Identify which cell holds the provided text, then report its (X, Y) central coordinate. 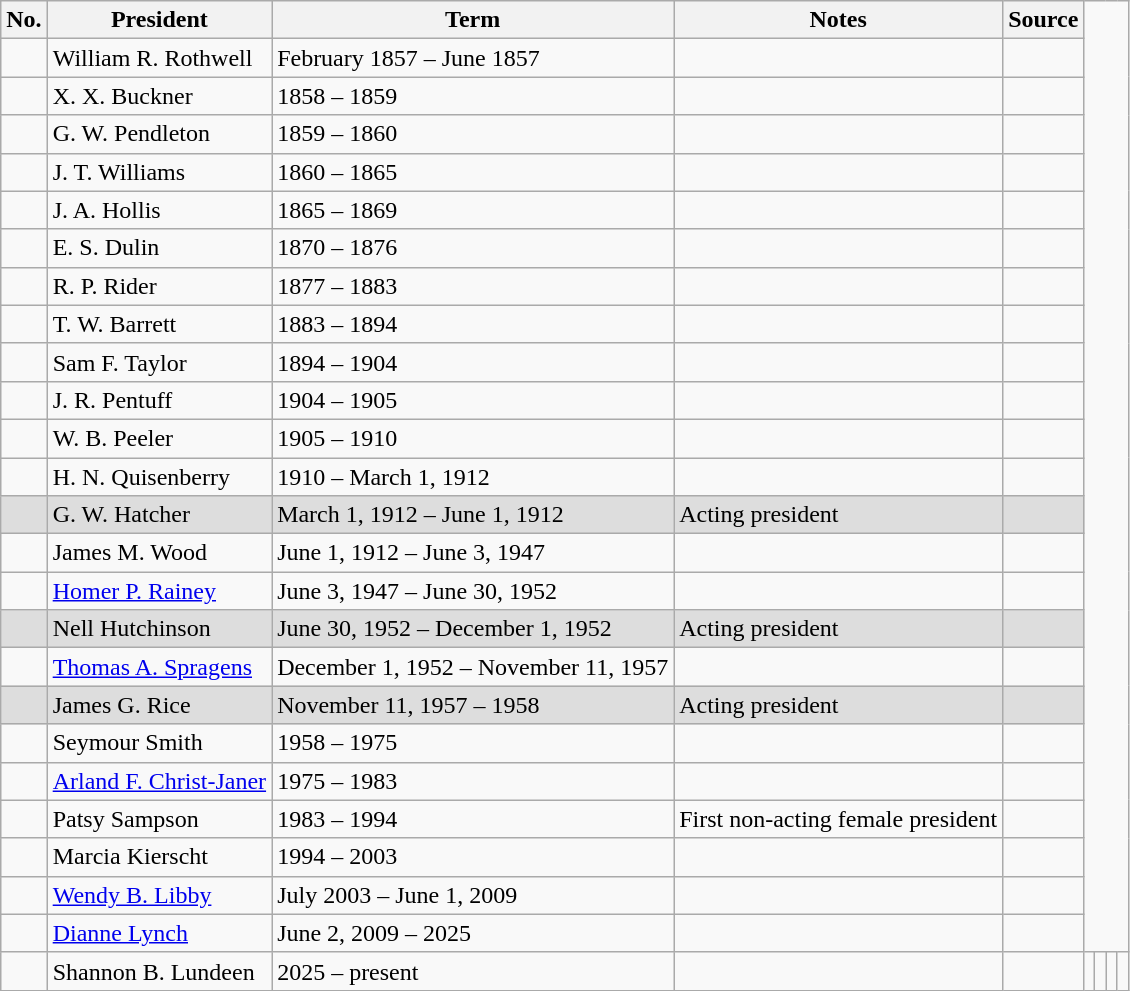
Thomas A. Spragens (159, 667)
President (159, 20)
1870 – 1876 (473, 248)
Term (473, 20)
1983 – 1994 (473, 819)
June 1, 1912 – June 3, 1947 (473, 553)
Sam F. Taylor (159, 362)
G. W. Pendleton (159, 134)
1910 – March 1, 1912 (473, 477)
1958 – 1975 (473, 743)
James G. Rice (159, 705)
July 2003 – June 1, 2009 (473, 895)
December 1, 1952 – November 11, 1957 (473, 667)
1883 – 1894 (473, 324)
J. A. Hollis (159, 210)
Wendy B. Libby (159, 895)
No. (24, 20)
J. R. Pentuff (159, 400)
Nell Hutchinson (159, 629)
1877 – 1883 (473, 286)
Dianne Lynch (159, 933)
Notes (838, 20)
1894 – 1904 (473, 362)
William R. Rothwell (159, 58)
Arland F. Christ-Janer (159, 781)
1994 – 2003 (473, 857)
Patsy Sampson (159, 819)
G. W. Hatcher (159, 515)
1858 – 1859 (473, 96)
Marcia Kierscht (159, 857)
First non-acting female president (838, 819)
E. S. Dulin (159, 248)
W. B. Peeler (159, 438)
1865 – 1869 (473, 210)
November 11, 1957 – 1958 (473, 705)
June 3, 1947 – June 30, 1952 (473, 591)
J. T. Williams (159, 172)
1905 – 1910 (473, 438)
Homer P. Rainey (159, 591)
X. X. Buckner (159, 96)
H. N. Quisenberry (159, 477)
Shannon B. Lundeen (159, 971)
2025 – present (473, 971)
R. P. Rider (159, 286)
March 1, 1912 – June 1, 1912 (473, 515)
1904 – 1905 (473, 400)
Seymour Smith (159, 743)
February 1857 – June 1857 (473, 58)
1860 – 1865 (473, 172)
June 2, 2009 – 2025 (473, 933)
1859 – 1860 (473, 134)
Source (1044, 20)
James M. Wood (159, 553)
1975 – 1983 (473, 781)
June 30, 1952 – December 1, 1952 (473, 629)
T. W. Barrett (159, 324)
